Extract the (X, Y) coordinate from the center of the cell holding the provided text.  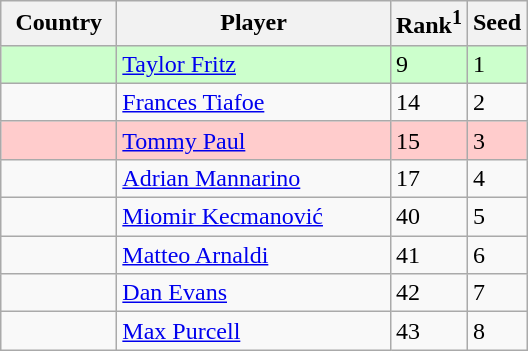
Player (254, 24)
Taylor Fritz (254, 64)
14 (428, 102)
Adrian Mannarino (254, 178)
17 (428, 178)
5 (496, 217)
Dan Evans (254, 293)
Max Purcell (254, 331)
6 (496, 255)
15 (428, 140)
42 (428, 293)
1 (496, 64)
8 (496, 331)
2 (496, 102)
Frances Tiafoe (254, 102)
Seed (496, 24)
40 (428, 217)
7 (496, 293)
41 (428, 255)
Miomir Kecmanović (254, 217)
Rank1 (428, 24)
Tommy Paul (254, 140)
3 (496, 140)
9 (428, 64)
Country (59, 24)
43 (428, 331)
4 (496, 178)
Matteo Arnaldi (254, 255)
